Locate the cell with the specified text and output its [x, y] center coordinate. 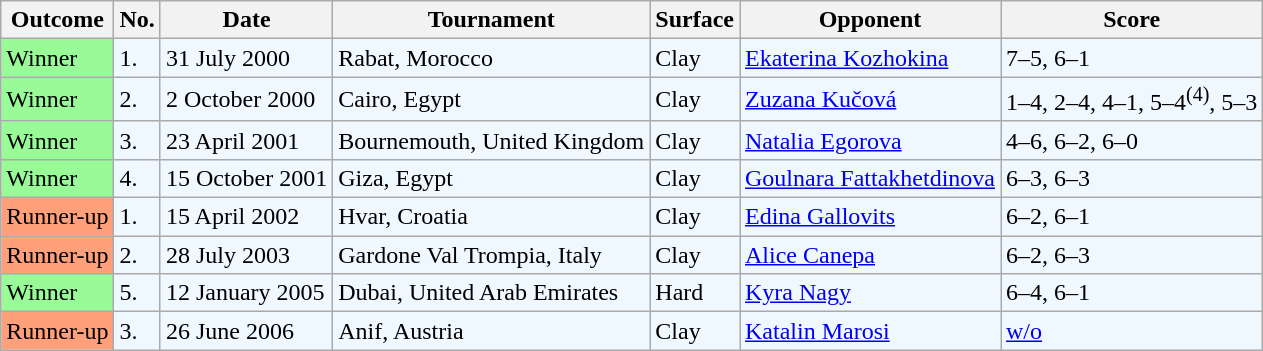
5. [137, 293]
6–2, 6–3 [1131, 255]
Score [1131, 20]
Rabat, Morocco [492, 58]
1–4, 2–4, 4–1, 5–4(4), 5–3 [1131, 100]
Hard [695, 293]
4. [137, 178]
Bournemouth, United Kingdom [492, 140]
15 April 2002 [246, 217]
Alice Canepa [870, 255]
Opponent [870, 20]
Date [246, 20]
Katalin Marosi [870, 331]
31 July 2000 [246, 58]
Giza, Egypt [492, 178]
Ekaterina Kozhokina [870, 58]
15 October 2001 [246, 178]
Zuzana Kučová [870, 100]
Edina Gallovits [870, 217]
23 April 2001 [246, 140]
28 July 2003 [246, 255]
Tournament [492, 20]
Dubai, United Arab Emirates [492, 293]
Kyra Nagy [870, 293]
Gardone Val Trompia, Italy [492, 255]
Outcome [58, 20]
Surface [695, 20]
6–3, 6–3 [1131, 178]
6–4, 6–1 [1131, 293]
26 June 2006 [246, 331]
4–6, 6–2, 6–0 [1131, 140]
Cairo, Egypt [492, 100]
No. [137, 20]
7–5, 6–1 [1131, 58]
Anif, Austria [492, 331]
Hvar, Croatia [492, 217]
Natalia Egorova [870, 140]
Goulnara Fattakhetdinova [870, 178]
12 January 2005 [246, 293]
2 October 2000 [246, 100]
w/o [1131, 331]
6–2, 6–1 [1131, 217]
